Output the (x, y) coordinate of the center of the cell containing the given text.  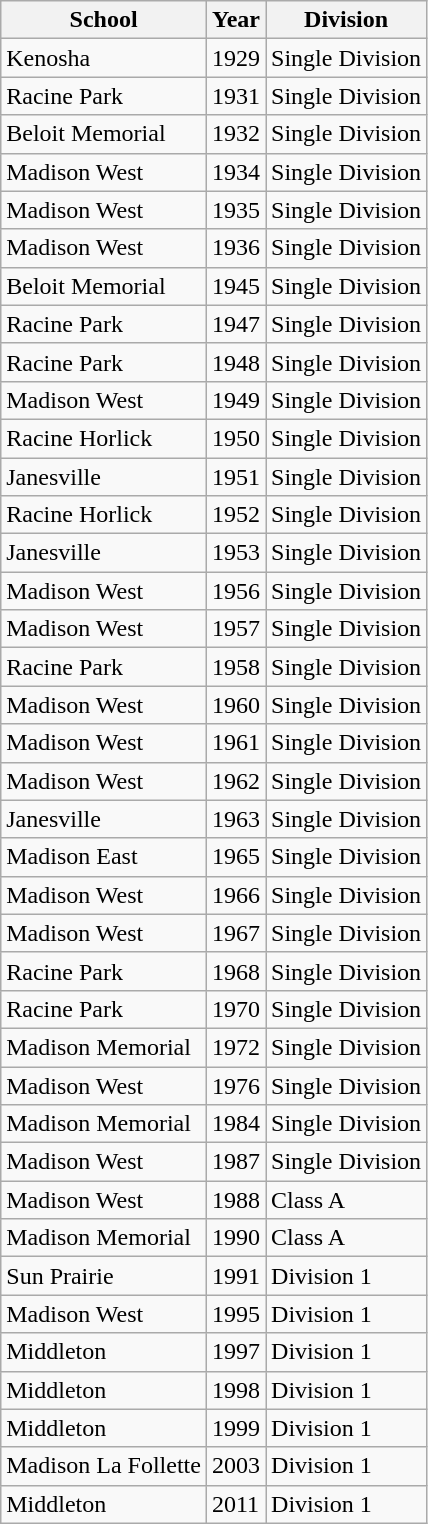
1934 (236, 172)
1953 (236, 553)
1998 (236, 1390)
Madison La Follette (104, 1466)
1965 (236, 857)
Sun Prairie (104, 1276)
1990 (236, 1238)
Division (346, 20)
1984 (236, 1124)
Madison East (104, 857)
1932 (236, 134)
School (104, 20)
2003 (236, 1466)
Year (236, 20)
Kenosha (104, 58)
1961 (236, 743)
1997 (236, 1352)
1972 (236, 1047)
2011 (236, 1504)
1968 (236, 971)
1931 (236, 96)
1950 (236, 438)
1991 (236, 1276)
1957 (236, 629)
1949 (236, 400)
1966 (236, 895)
1995 (236, 1314)
1947 (236, 324)
1929 (236, 58)
1960 (236, 705)
1988 (236, 1200)
1999 (236, 1428)
1945 (236, 286)
1958 (236, 667)
1976 (236, 1085)
1948 (236, 362)
1967 (236, 933)
1936 (236, 248)
1951 (236, 477)
1963 (236, 819)
1962 (236, 781)
1952 (236, 515)
1970 (236, 1009)
1935 (236, 210)
1987 (236, 1162)
1956 (236, 591)
